Output the (X, Y) coordinate of the center of the cell containing the given text.  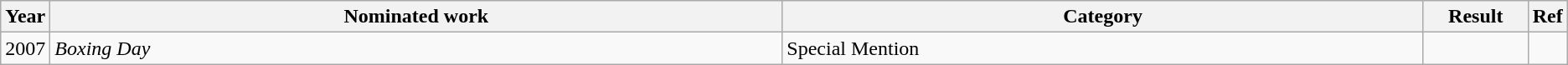
Ref (1548, 17)
Nominated work (416, 17)
Special Mention (1103, 48)
Result (1476, 17)
Year (25, 17)
Boxing Day (416, 48)
Category (1103, 17)
2007 (25, 48)
